Return the [x, y] coordinate for the center point of the cell that contains the specified text.  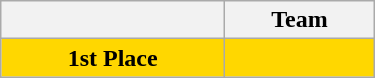
1st Place [113, 58]
Team [300, 20]
